Capture the cell that displays the provided text and extract its (x, y) central coordinate. 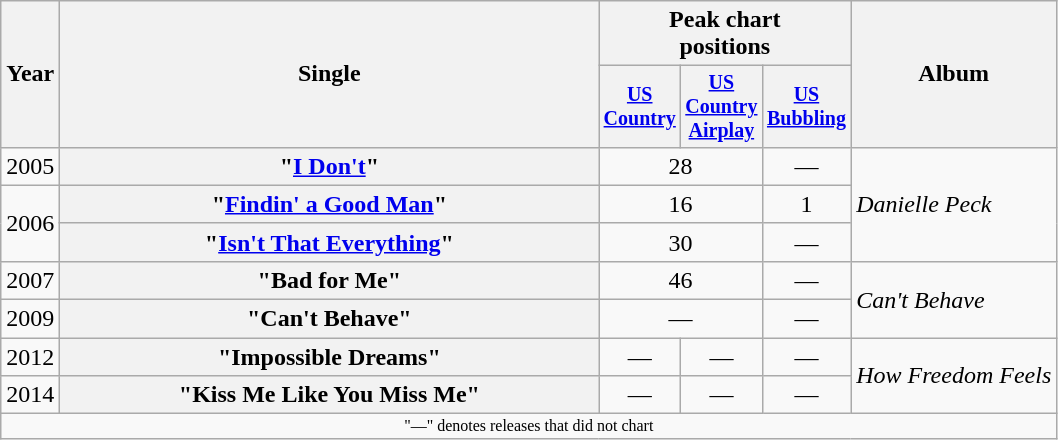
"Isn't That Everything" (330, 242)
28 (680, 166)
2009 (30, 319)
30 (680, 242)
Year (30, 74)
16 (680, 204)
"—" denotes releases that did not chart (529, 426)
"Can't Behave" (330, 319)
"Impossible Dreams" (330, 357)
46 (680, 280)
"Kiss Me Like You Miss Me" (330, 395)
2014 (30, 395)
How Freedom Feels (954, 376)
"I Don't" (330, 166)
US Bubbling (806, 106)
"Findin' a Good Man" (330, 204)
2012 (30, 357)
Danielle Peck (954, 204)
Single (330, 74)
Can't Behave (954, 299)
US Country Airplay (722, 106)
"Bad for Me" (330, 280)
Album (954, 74)
1 (806, 204)
US Country (640, 106)
Peak chartpositions (725, 34)
2006 (30, 223)
2007 (30, 280)
2005 (30, 166)
